From the cell containing the given text, extract its center point as [X, Y] coordinate. 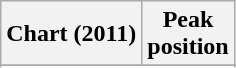
Peakposition [188, 34]
Chart (2011) [72, 34]
